Find where the given text appears and provide that cell's center as (X, Y) coordinate. 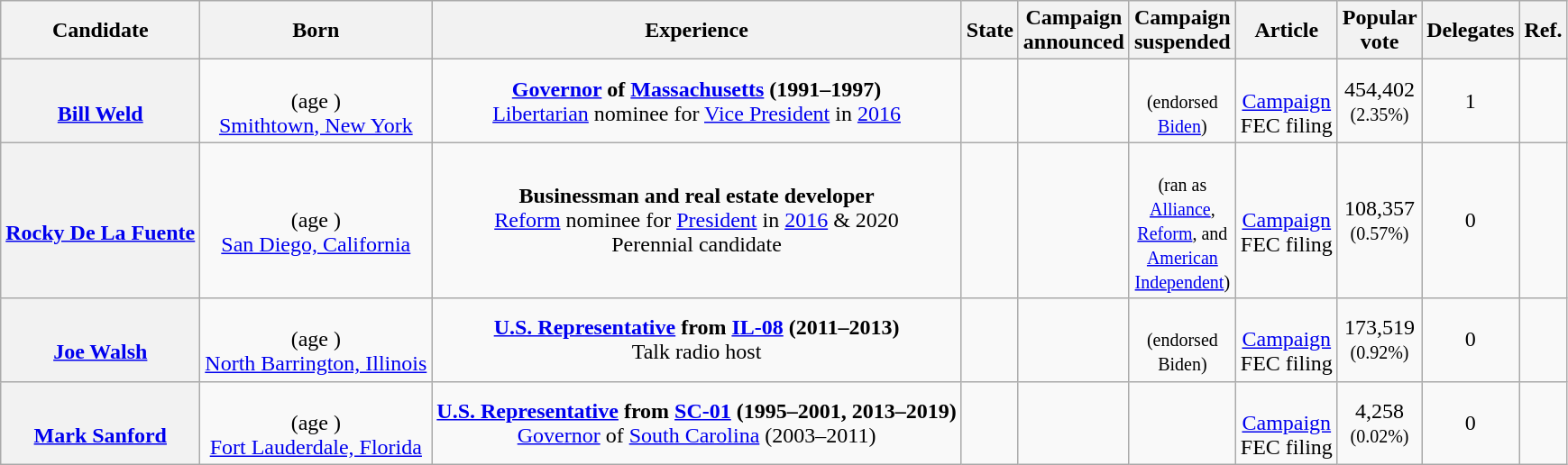
Article (1286, 31)
1 (1471, 101)
State (990, 31)
Joe Walsh (101, 340)
(age )North Barrington, Illinois (316, 340)
173,519(0.92%) (1380, 340)
Experience (696, 31)
Mark Sanford (101, 423)
(ran as Alliance, Reform, and American Independent) (1182, 220)
Candidate (101, 31)
Campaignsuspended (1182, 31)
Delegates (1471, 31)
(age )Fort Lauderdale, Florida (316, 423)
Governor of Massachusetts (1991–1997) Libertarian nominee for Vice President in 2016 (696, 101)
Born (316, 31)
Bill Weld (101, 101)
Rocky De La Fuente (101, 220)
4,258(0.02%) (1380, 423)
108,357(0.57%) (1380, 220)
(age )Smithtown, New York (316, 101)
Ref. (1544, 31)
(age )San Diego, California (316, 220)
U.S. Representative from IL-08 (2011–2013)Talk radio host (696, 340)
Businessman and real estate developerReform nominee for President in 2016 & 2020Perennial candidate (696, 220)
Popular vote (1380, 31)
U.S. Representative from SC-01 (1995–2001, 2013–2019)Governor of South Carolina (2003–2011) (696, 423)
Campaignannounced (1073, 31)
454,402(2.35%) (1380, 101)
